Search for the cell housing the specified text and yield its [x, y] center coordinate. 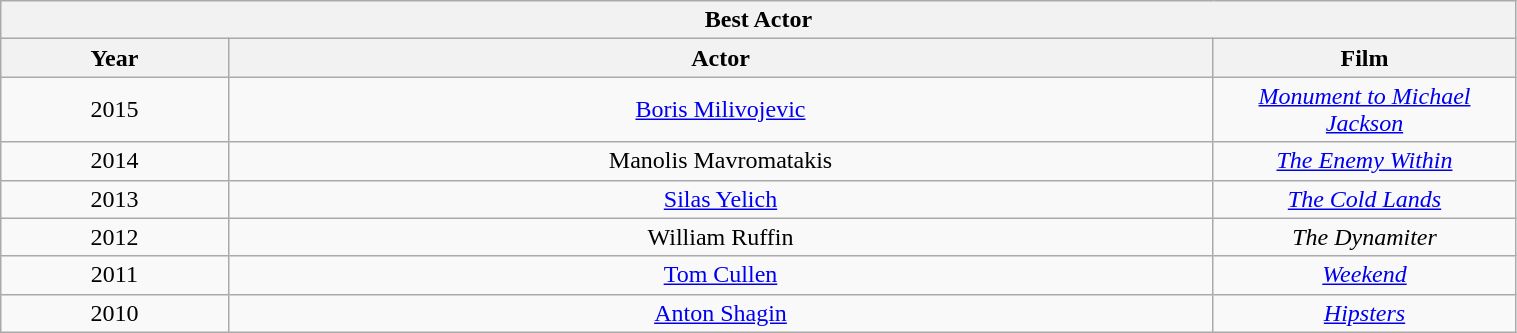
2013 [114, 199]
Manolis Mavromatakis [720, 161]
2010 [114, 313]
Tom Cullen [720, 275]
Actor [720, 58]
Monument to Michael Jackson [1364, 110]
Anton Shagin [720, 313]
Hipsters [1364, 313]
Boris Milivojevic [720, 110]
Silas Yelich [720, 199]
The Enemy Within [1364, 161]
2011 [114, 275]
William Ruffin [720, 237]
2012 [114, 237]
Weekend [1364, 275]
Best Actor [758, 20]
The Cold Lands [1364, 199]
Film [1364, 58]
2015 [114, 110]
Year [114, 58]
The Dynamiter [1364, 237]
2014 [114, 161]
